From the cell containing the given text, extract its center point as [x, y] coordinate. 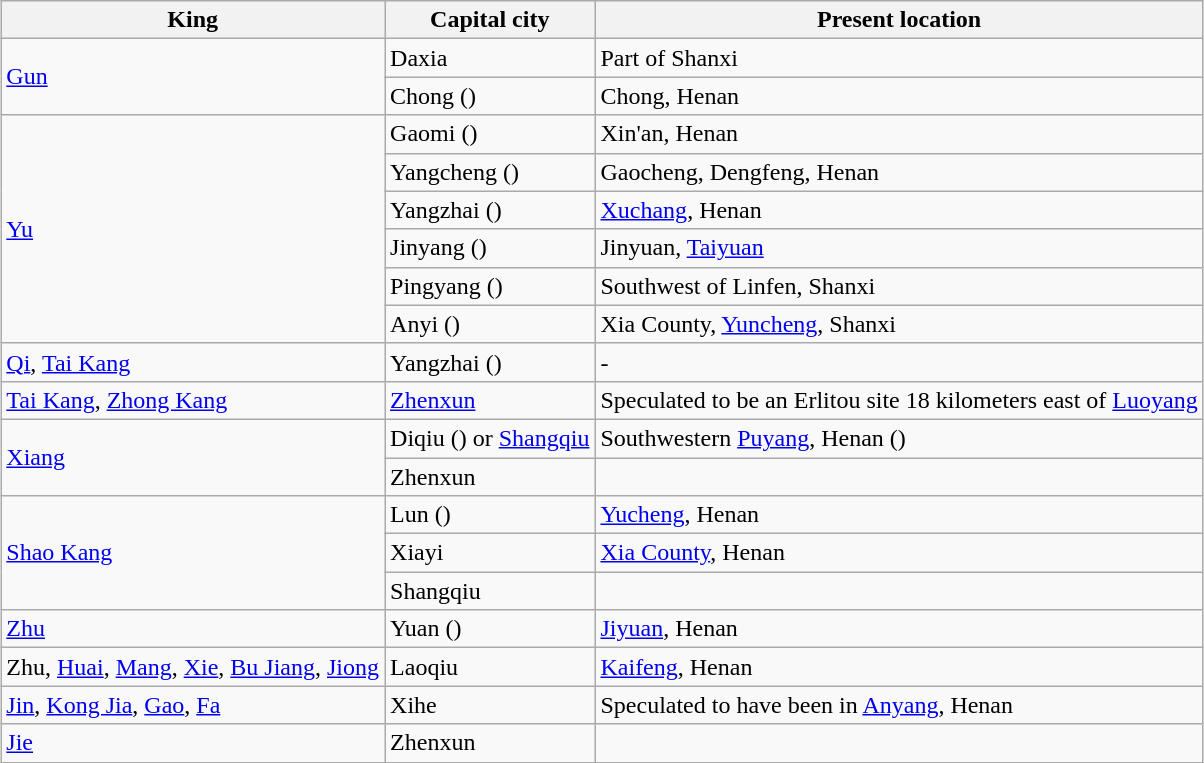
Present location [899, 20]
Qi, Tai Kang [193, 362]
Shangqiu [490, 591]
Southwest of Linfen, Shanxi [899, 286]
Shao Kang [193, 553]
Laoqiu [490, 667]
Yuan () [490, 629]
Yucheng, Henan [899, 515]
Zhu, Huai, Mang, Xie, Bu Jiang, Jiong [193, 667]
Speculated to be an Erlitou site 18 kilometers east of Luoyang [899, 400]
Southwestern Puyang, Henan () [899, 438]
Capital city [490, 20]
Pingyang () [490, 286]
King [193, 20]
Chong () [490, 96]
Lun () [490, 515]
Jie [193, 743]
Daxia [490, 58]
Part of Shanxi [899, 58]
Xiayi [490, 553]
Gun [193, 77]
Speculated to have been in Anyang, Henan [899, 705]
Jin, Kong Jia, Gao, Fa [193, 705]
Xia County, Yuncheng, Shanxi [899, 324]
Anyi () [490, 324]
Xihe [490, 705]
Jinyuan, Taiyuan [899, 248]
Yu [193, 229]
Tai Kang, Zhong Kang [193, 400]
Jiyuan, Henan [899, 629]
Xuchang, Henan [899, 210]
Jinyang () [490, 248]
Gaomi () [490, 134]
Diqiu () or Shangqiu [490, 438]
Gaocheng, Dengfeng, Henan [899, 172]
Xiang [193, 457]
Chong, Henan [899, 96]
- [899, 362]
Kaifeng, Henan [899, 667]
Yangcheng () [490, 172]
Xin'an, Henan [899, 134]
Xia County, Henan [899, 553]
Zhu [193, 629]
